For the text-containing cell, return its midpoint in (X, Y) coordinate format. 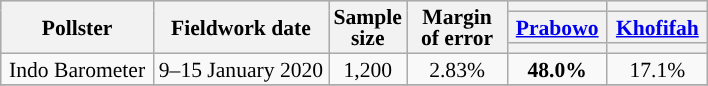
2.83% (457, 68)
Margin of error (457, 27)
1,200 (367, 68)
9–15 January 2020 (240, 68)
17.1% (657, 68)
Indo Barometer (78, 68)
Sample size (367, 27)
Prabowo (557, 27)
Fieldwork date (240, 27)
Khofifah (657, 27)
Pollster (78, 27)
48.0% (557, 68)
